Identify which cell holds the provided text, then report its [X, Y] central coordinate. 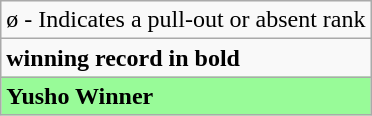
ø - Indicates a pull-out or absent rank [186, 20]
Yusho Winner [186, 96]
winning record in bold [186, 58]
